Return (X, Y) of the center of cell containing provided text 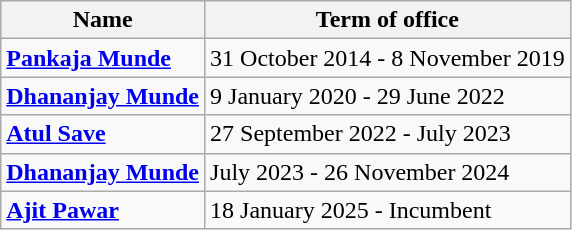
July 2023 - 26 November 2024 (388, 172)
18 January 2025 - Incumbent (388, 210)
27 September 2022 - July 2023 (388, 134)
Pankaja Munde (103, 58)
9 January 2020 - 29 June 2022 (388, 96)
Atul Save (103, 134)
Term of office (388, 20)
Name (103, 20)
Ajit Pawar (103, 210)
31 October 2014 - 8 November 2019 (388, 58)
